Extract the (X, Y) coordinate from the center of the cell holding the provided text.  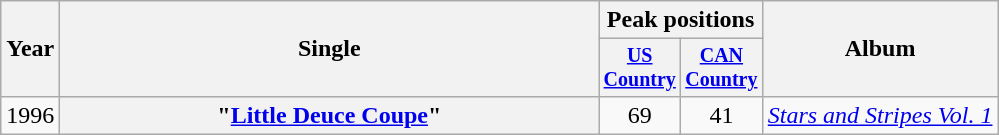
Album (880, 49)
"Little Deuce Coupe" (330, 115)
Single (330, 49)
CAN Country (722, 68)
Stars and Stripes Vol. 1 (880, 115)
US Country (640, 68)
69 (640, 115)
Peak positions (680, 20)
1996 (30, 115)
41 (722, 115)
Year (30, 49)
